Identify which cell holds the provided text, then report its [X, Y] central coordinate. 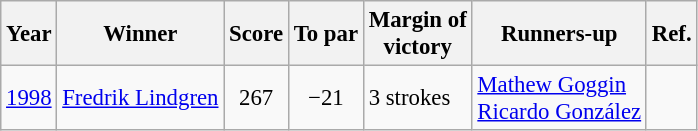
Winner [140, 34]
Mathew Goggin Ricardo González [559, 98]
Year [29, 34]
1998 [29, 98]
Runners-up [559, 34]
Fredrik Lindgren [140, 98]
267 [256, 98]
Margin ofvictory [418, 34]
Score [256, 34]
−21 [326, 98]
3 strokes [418, 98]
To par [326, 34]
Ref. [671, 34]
